Return the (X, Y) coordinate for the center point of the cell that contains the specified text.  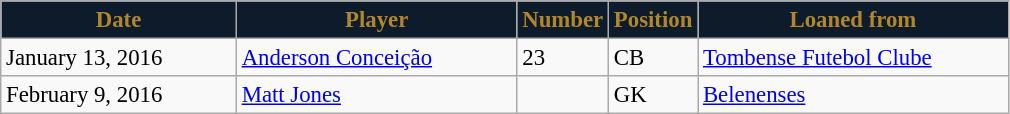
Belenenses (854, 95)
23 (563, 58)
CB (654, 58)
GK (654, 95)
Number (563, 20)
February 9, 2016 (119, 95)
Tombense Futebol Clube (854, 58)
Matt Jones (376, 95)
January 13, 2016 (119, 58)
Date (119, 20)
Anderson Conceição (376, 58)
Position (654, 20)
Player (376, 20)
Loaned from (854, 20)
